Locate the cell with the specified text and output its (X, Y) center coordinate. 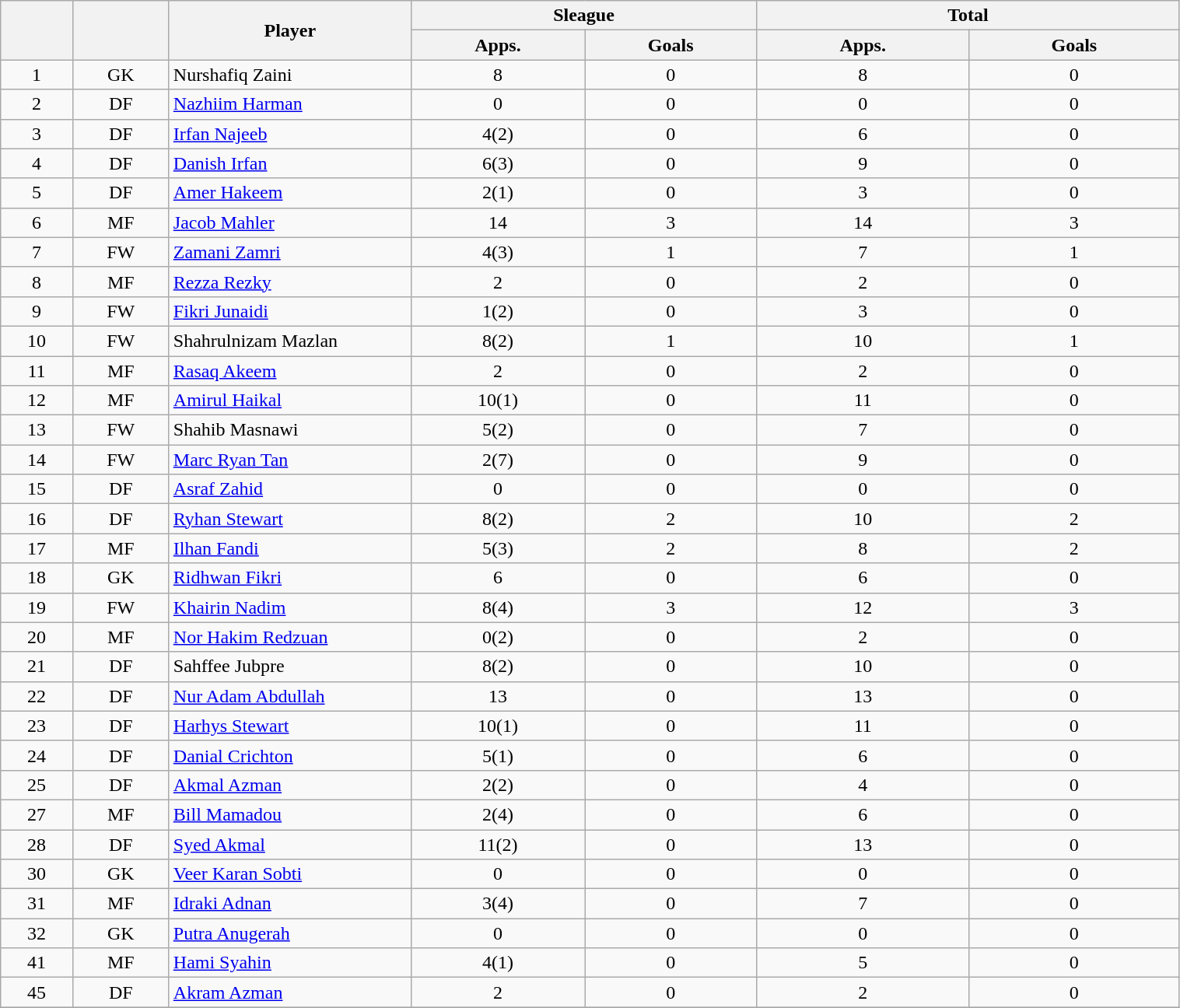
19 (37, 607)
32 (37, 933)
17 (37, 548)
Marc Ryan Tan (289, 460)
28 (37, 844)
Rasaq Akeem (289, 371)
4(1) (498, 963)
Ryhan Stewart (289, 519)
Khairin Nadim (289, 607)
21 (37, 667)
20 (37, 637)
5(2) (498, 430)
Bill Mamadou (289, 814)
Nurshafiq Zaini (289, 75)
2(4) (498, 814)
Idraki Adnan (289, 904)
23 (37, 726)
5(3) (498, 548)
Asraf Zahid (289, 489)
4(3) (498, 252)
Nazhiim Harman (289, 104)
Shahrulnizam Mazlan (289, 341)
Amer Hakeem (289, 193)
Veer Karan Sobti (289, 874)
Akram Azman (289, 992)
2(2) (498, 785)
Hami Syahin (289, 963)
15 (37, 489)
41 (37, 963)
Zamani Zamri (289, 252)
Danish Irfan (289, 163)
Putra Anugerah (289, 933)
18 (37, 578)
Harhys Stewart (289, 726)
31 (37, 904)
Irfan Najeeb (289, 134)
Amirul Haikal (289, 401)
16 (37, 519)
Ridhwan Fikri (289, 578)
Syed Akmal (289, 844)
6(3) (498, 163)
4(2) (498, 134)
1(2) (498, 311)
Danial Crichton (289, 755)
3(4) (498, 904)
0(2) (498, 637)
Jacob Mahler (289, 222)
5(1) (498, 755)
11(2) (498, 844)
27 (37, 814)
Sleague (583, 16)
8(4) (498, 607)
Sahffee Jubpre (289, 667)
24 (37, 755)
Shahib Masnawi (289, 430)
25 (37, 785)
Player (289, 30)
45 (37, 992)
Rezza Rezky (289, 282)
2(1) (498, 193)
Total (968, 16)
Fikri Junaidi (289, 311)
2(7) (498, 460)
Nur Adam Abdullah (289, 696)
Ilhan Fandi (289, 548)
30 (37, 874)
Akmal Azman (289, 785)
Nor Hakim Redzuan (289, 637)
22 (37, 696)
